Return the [x, y] coordinate for the center point of the cell that contains the specified text.  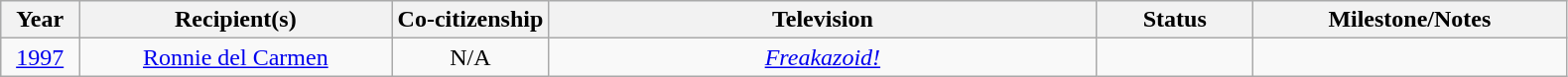
Status [1175, 20]
Co-citizenship [470, 20]
Ronnie del Carmen [236, 57]
1997 [40, 57]
Freakazoid! [823, 57]
Year [40, 20]
Television [823, 20]
Recipient(s) [236, 20]
N/A [470, 57]
Milestone/Notes [1409, 20]
